Return the (X, Y) coordinate for the center point of the cell that contains the specified text.  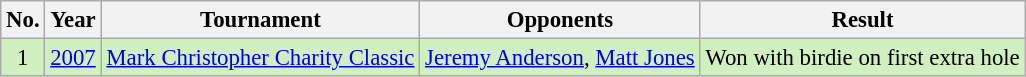
2007 (73, 58)
Result (862, 20)
Won with birdie on first extra hole (862, 58)
Mark Christopher Charity Classic (260, 58)
Year (73, 20)
Opponents (560, 20)
No. (23, 20)
1 (23, 58)
Jeremy Anderson, Matt Jones (560, 58)
Tournament (260, 20)
